Identify which cell holds the provided text, then report its [x, y] central coordinate. 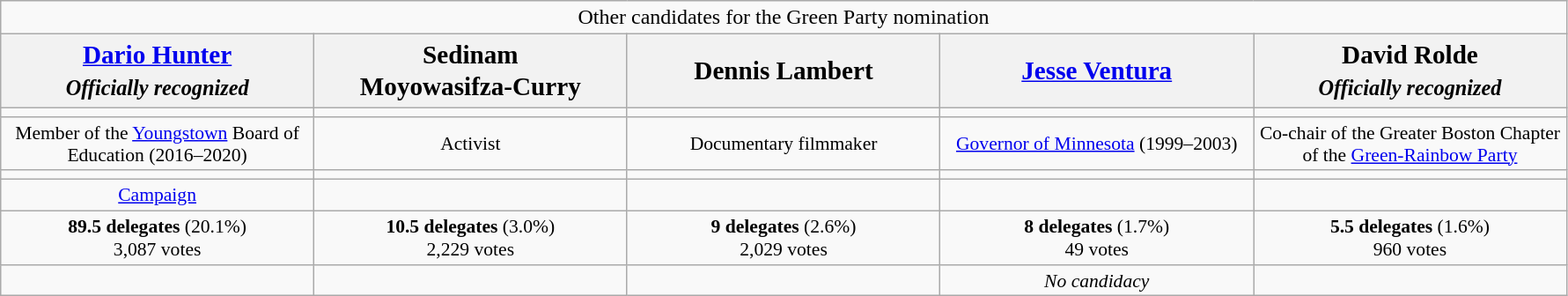
Jesse Ventura [1097, 70]
SedinamMoyowasifza-Curry [470, 70]
Activist [470, 144]
Co-chair of the Greater Boston Chapter of the Green-Rainbow Party [1410, 144]
89.5 delegates (20.1%)3,087 votes [158, 238]
Campaign [158, 196]
Dario HunterOfficially recognized [158, 70]
10.5 delegates (3.0%)2,229 votes [470, 238]
Dennis Lambert [784, 70]
Other candidates for the Green Party nomination [784, 18]
David RoldeOfficially recognized [1410, 70]
5.5 delegates (1.6%)960 votes [1410, 238]
Member of the Youngstown Board of Education (2016–2020) [158, 144]
Governor of Minnesota (1999–2003) [1097, 144]
Documentary filmmaker [784, 144]
8 delegates (1.7%)49 votes [1097, 238]
9 delegates (2.6%)2,029 votes [784, 238]
